Search for the cell housing the specified text and yield its (X, Y) center coordinate. 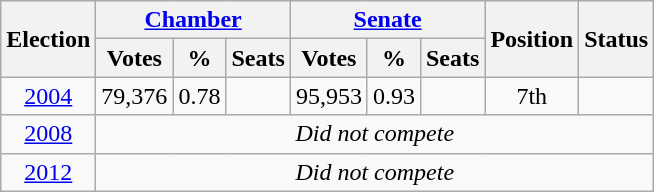
2004 (48, 96)
Senate (388, 20)
Status (616, 39)
Chamber (194, 20)
79,376 (134, 96)
7th (532, 96)
Position (532, 39)
Election (48, 39)
2008 (48, 134)
95,953 (328, 96)
0.93 (394, 96)
2012 (48, 172)
0.78 (200, 96)
